Extract the (x, y) coordinate from the center of the cell holding the provided text.  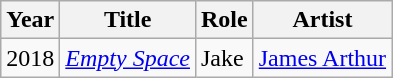
2018 (30, 58)
Artist (322, 20)
Empty Space (128, 58)
Year (30, 20)
Role (224, 20)
Jake (224, 58)
James Arthur (322, 58)
Title (128, 20)
